Search for the cell housing the specified text and yield its (x, y) center coordinate. 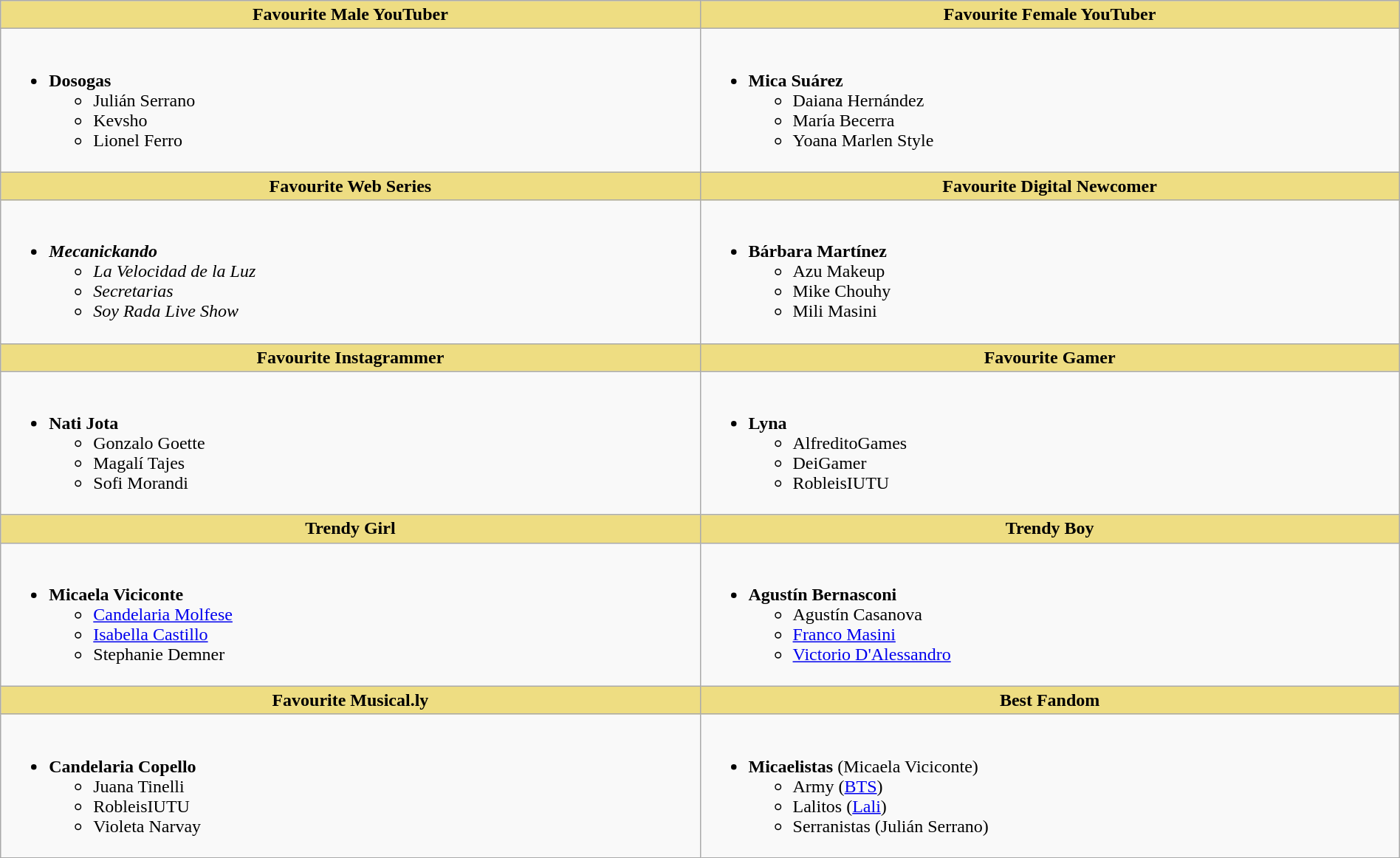
Favourite Instagrammer (350, 357)
Favourite Female YouTuber (1050, 15)
DosogasJulián SerranoKevshoLionel Ferro (350, 100)
Micaelistas (Micaela Viciconte)Army (BTS)Lalitos (Lali)Serranistas (Julián Serrano) (1050, 786)
Mica SuárezDaiana HernándezMaría BecerraYoana Marlen Style (1050, 100)
Favourite Gamer (1050, 357)
Favourite Musical.ly (350, 700)
Bárbara MartínezAzu MakeupMike ChouhyMili Masini (1050, 272)
Favourite Digital Newcomer (1050, 186)
MecanickandoLa Velocidad de la LuzSecretariasSoy Rada Live Show (350, 272)
LynaAlfreditoGamesDeiGamerRobleisIUTU (1050, 443)
Trendy Girl (350, 529)
Candelaria CopelloJuana TinelliRobleisIUTUVioleta Narvay (350, 786)
Trendy Boy (1050, 529)
Nati JotaGonzalo GoetteMagalí TajesSofi Morandi (350, 443)
Best Fandom (1050, 700)
Agustín BernasconiAgustín CasanovaFranco MasiniVictorio D'Alessandro (1050, 614)
Favourite Male YouTuber (350, 15)
Micaela ViciconteCandelaria MolfeseIsabella CastilloStephanie Demner (350, 614)
Favourite Web Series (350, 186)
